Provide the (X, Y) coordinate of the cell's center where the given text is located.  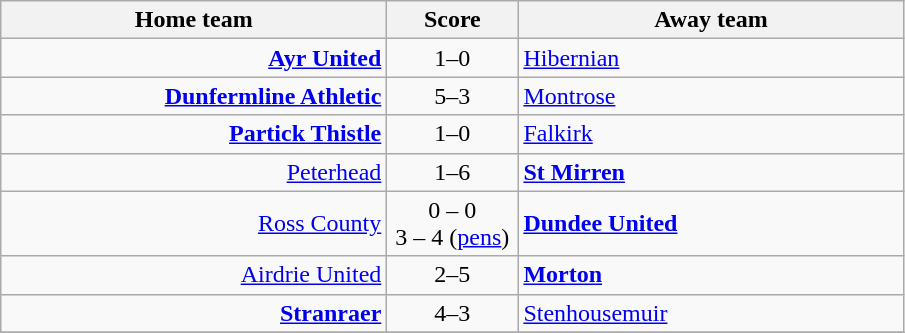
Airdrie United (194, 275)
4–3 (452, 313)
Stenhousemuir (711, 313)
Ross County (194, 224)
5–3 (452, 96)
Ayr United (194, 58)
2–5 (452, 275)
Morton (711, 275)
0 – 0 3 – 4 (pens) (452, 224)
1–6 (452, 172)
Hibernian (711, 58)
Montrose (711, 96)
Falkirk (711, 134)
Home team (194, 20)
Stranraer (194, 313)
Dundee United (711, 224)
Partick Thistle (194, 134)
St Mirren (711, 172)
Score (452, 20)
Away team (711, 20)
Dunfermline Athletic (194, 96)
Peterhead (194, 172)
